Identify which cell holds the provided text, then report its [x, y] central coordinate. 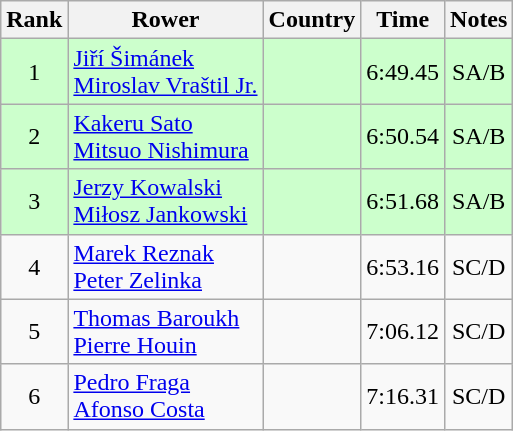
Country [312, 20]
6:50.54 [403, 136]
7:16.31 [403, 396]
Rank [34, 20]
6 [34, 396]
Kakeru SatoMitsuo Nishimura [166, 136]
Pedro FragaAfonso Costa [166, 396]
Jerzy KowalskiMiłosz Jankowski [166, 202]
4 [34, 266]
Notes [479, 20]
Marek ReznakPeter Zelinka [166, 266]
6:49.45 [403, 72]
6:51.68 [403, 202]
6:53.16 [403, 266]
Rower [166, 20]
Jiří ŠimánekMiroslav Vraštil Jr. [166, 72]
5 [34, 332]
1 [34, 72]
3 [34, 202]
7:06.12 [403, 332]
Time [403, 20]
Thomas BaroukhPierre Houin [166, 332]
2 [34, 136]
